Return (x, y) of the center of cell containing provided text 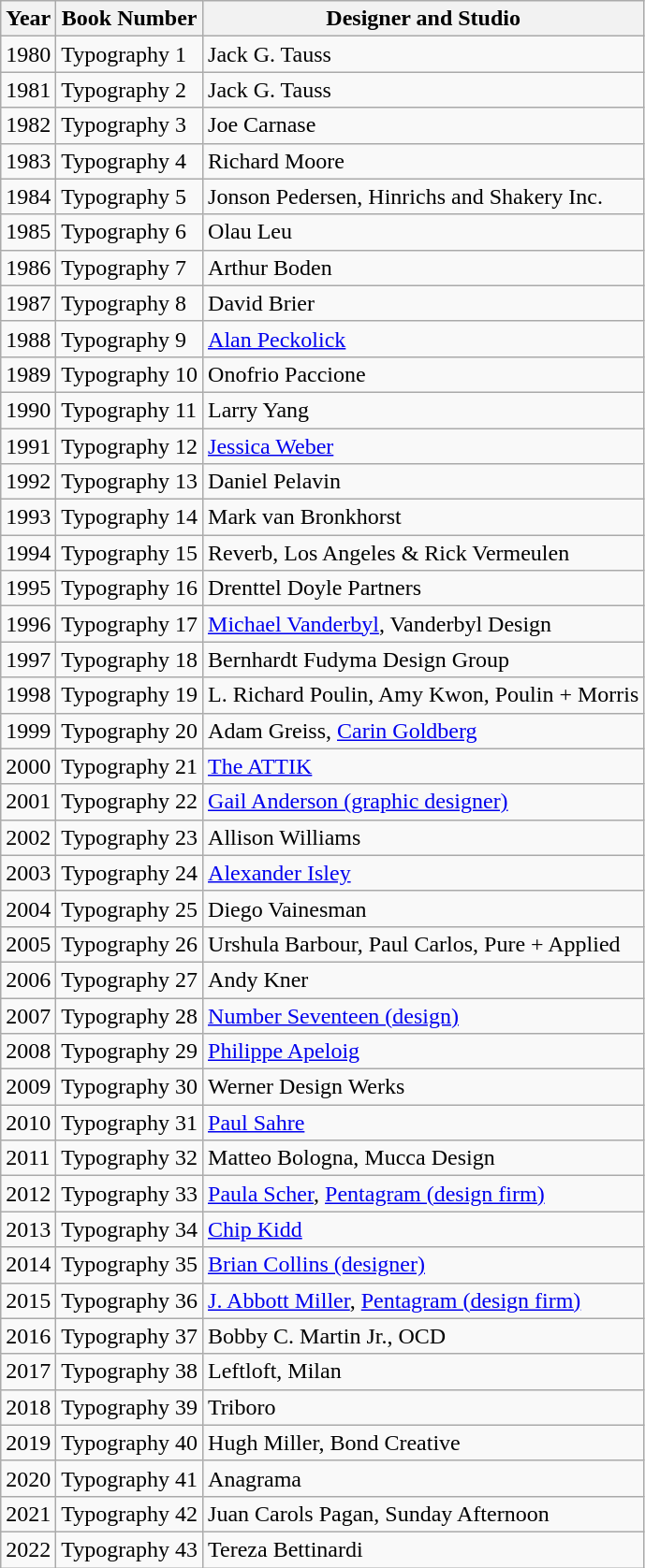
Andy Kner (423, 980)
Hugh Miller, Bond Creative (423, 1443)
Anagrama (423, 1478)
Paul Sahre (423, 1123)
1991 (28, 446)
Typography 41 (129, 1478)
1984 (28, 196)
Typography 30 (129, 1087)
Typography 38 (129, 1372)
Juan Carols Pagan, Sunday Afternoon (423, 1514)
Typography 21 (129, 766)
Typography 4 (129, 161)
Typography 32 (129, 1158)
2015 (28, 1300)
Adam Greiss, Carin Goldberg (423, 731)
Leftloft, Milan (423, 1372)
2012 (28, 1194)
Book Number (129, 19)
1982 (28, 125)
Bobby C. Martin Jr., OCD (423, 1336)
Larry Yang (423, 410)
Typography 39 (129, 1407)
Bernhardt Fudyma Design Group (423, 660)
Typography 36 (129, 1300)
Typography 33 (129, 1194)
Reverb, Los Angeles & Rick Vermeulen (423, 553)
Drenttel Doyle Partners (423, 588)
Typography 29 (129, 1052)
Typography 34 (129, 1229)
Designer and Studio (423, 19)
Typography 7 (129, 268)
2004 (28, 908)
Typography 12 (129, 446)
2006 (28, 980)
Typography 14 (129, 517)
2008 (28, 1052)
2005 (28, 944)
Typography 16 (129, 588)
Typography 20 (129, 731)
Alexander Isley (423, 873)
Typography 2 (129, 90)
Daniel Pelavin (423, 482)
Richard Moore (423, 161)
Typography 8 (129, 303)
Urshula Barbour, Paul Carlos, Pure + Applied (423, 944)
Diego Vainesman (423, 908)
Typography 18 (129, 660)
Typography 3 (129, 125)
Brian Collins (designer) (423, 1265)
Onofrio Paccione (423, 374)
L. Richard Poulin, Amy Kwon, Poulin + Morris (423, 695)
Typography 27 (129, 980)
2000 (28, 766)
Typography 17 (129, 624)
2002 (28, 837)
Typography 1 (129, 54)
Typography 10 (129, 374)
Typography 15 (129, 553)
Michael Vanderbyl, Vanderbyl Design (423, 624)
Typography 19 (129, 695)
2022 (28, 1549)
2010 (28, 1123)
Typography 6 (129, 232)
1993 (28, 517)
1987 (28, 303)
1996 (28, 624)
The ATTIK (423, 766)
Gail Anderson (graphic designer) (423, 802)
Tereza Bettinardi (423, 1549)
Mark van Bronkhorst (423, 517)
1981 (28, 90)
1989 (28, 374)
Typography 42 (129, 1514)
1980 (28, 54)
1994 (28, 553)
1983 (28, 161)
1988 (28, 339)
Chip Kidd (423, 1229)
2007 (28, 1015)
1986 (28, 268)
Typography 37 (129, 1336)
Typography 22 (129, 802)
Joe Carnase (423, 125)
2017 (28, 1372)
Arthur Boden (423, 268)
Olau Leu (423, 232)
Typography 13 (129, 482)
J. Abbott Miller, Pentagram (design firm) (423, 1300)
Typography 31 (129, 1123)
2018 (28, 1407)
2001 (28, 802)
1992 (28, 482)
Allison Williams (423, 837)
Typography 11 (129, 410)
2016 (28, 1336)
1985 (28, 232)
2019 (28, 1443)
Typography 40 (129, 1443)
Typography 26 (129, 944)
2020 (28, 1478)
Typography 43 (129, 1549)
Paula Scher, Pentagram (design firm) (423, 1194)
1995 (28, 588)
Number Seventeen (design) (423, 1015)
2014 (28, 1265)
2021 (28, 1514)
Matteo Bologna, Mucca Design (423, 1158)
Typography 23 (129, 837)
2011 (28, 1158)
Werner Design Werks (423, 1087)
Triboro (423, 1407)
Philippe Apeloig (423, 1052)
1998 (28, 695)
David Brier (423, 303)
Typography 35 (129, 1265)
Typography 9 (129, 339)
Typography 25 (129, 908)
1990 (28, 410)
2009 (28, 1087)
1997 (28, 660)
2013 (28, 1229)
Jessica Weber (423, 446)
2003 (28, 873)
Year (28, 19)
Typography 28 (129, 1015)
Alan Peckolick (423, 339)
Jonson Pedersen, Hinrichs and Shakery Inc. (423, 196)
Typography 24 (129, 873)
1999 (28, 731)
Typography 5 (129, 196)
